Find where the given text appears and provide that cell's center as [X, Y] coordinate. 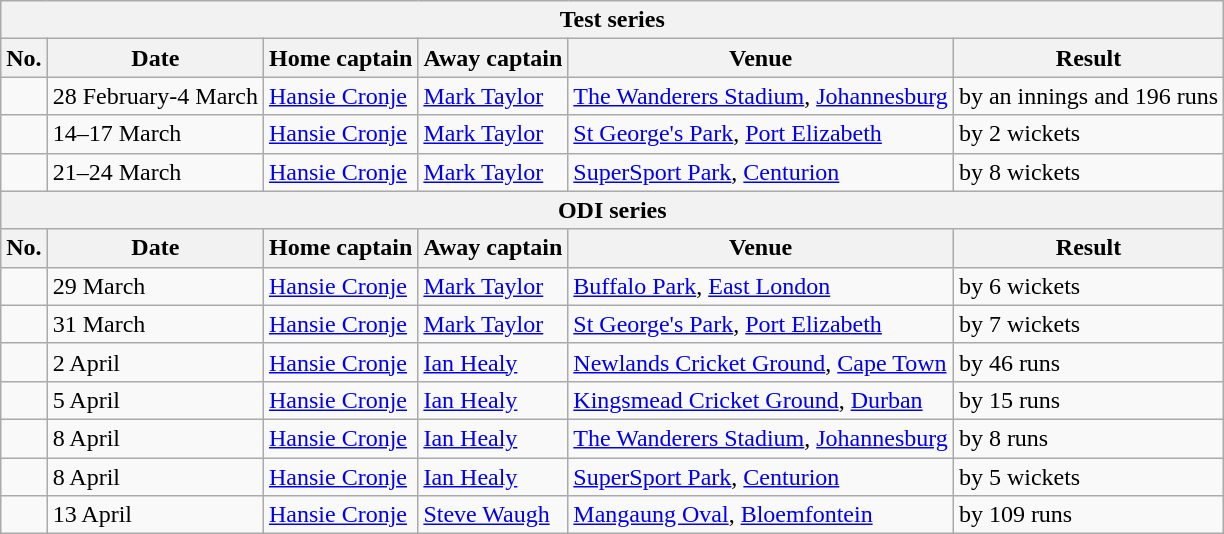
by 2 wickets [1088, 134]
Steve Waugh [493, 515]
by 46 runs [1088, 362]
Kingsmead Cricket Ground, Durban [761, 400]
13 April [155, 515]
by 7 wickets [1088, 324]
31 March [155, 324]
Test series [612, 20]
2 April [155, 362]
29 March [155, 286]
by 8 wickets [1088, 172]
by 109 runs [1088, 515]
by 5 wickets [1088, 477]
Buffalo Park, East London [761, 286]
5 April [155, 400]
28 February-4 March [155, 96]
Mangaung Oval, Bloemfontein [761, 515]
by an innings and 196 runs [1088, 96]
by 6 wickets [1088, 286]
Newlands Cricket Ground, Cape Town [761, 362]
21–24 March [155, 172]
14–17 March [155, 134]
by 8 runs [1088, 438]
ODI series [612, 210]
by 15 runs [1088, 400]
